From the cell containing the given text, extract its center point as [X, Y] coordinate. 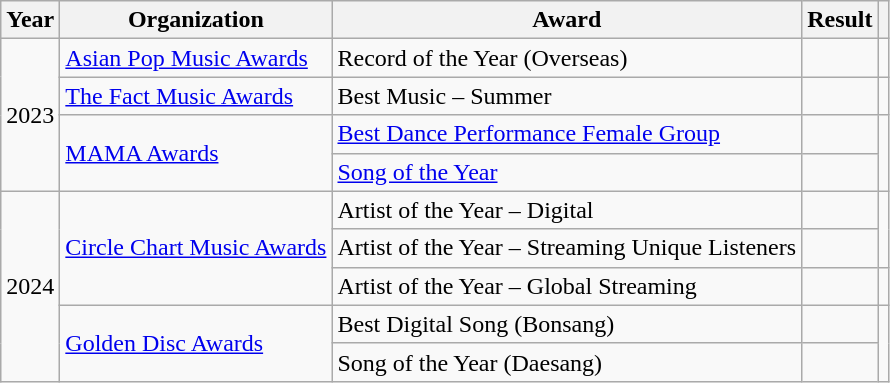
Artist of the Year – Global Streaming [567, 286]
2024 [30, 286]
Circle Chart Music Awards [196, 248]
Organization [196, 20]
Best Music – Summer [567, 96]
Asian Pop Music Awards [196, 58]
Award [567, 20]
2023 [30, 115]
Year [30, 20]
MAMA Awards [196, 153]
Artist of the Year – Digital [567, 210]
Best Digital Song (Bonsang) [567, 324]
Result [840, 20]
Song of the Year (Daesang) [567, 362]
Song of the Year [567, 172]
Artist of the Year – Streaming Unique Listeners [567, 248]
Record of the Year (Overseas) [567, 58]
Best Dance Performance Female Group [567, 134]
The Fact Music Awards [196, 96]
Golden Disc Awards [196, 343]
